Extract the [X, Y] coordinate from the center of the cell holding the provided text.  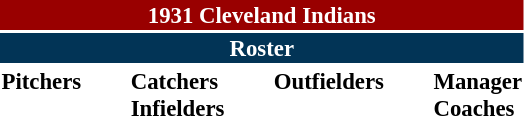
1931 Cleveland Indians [262, 15]
Roster [262, 48]
